Output the [X, Y] coordinate of the center of the cell containing the given text.  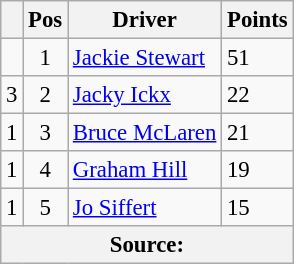
Pos [46, 20]
21 [258, 133]
19 [258, 170]
51 [258, 58]
4 [46, 170]
Driver [145, 20]
Bruce McLaren [145, 133]
Points [258, 20]
Jacky Ickx [145, 95]
Graham Hill [145, 170]
Source: [147, 245]
Jo Siffert [145, 208]
22 [258, 95]
2 [46, 95]
15 [258, 208]
5 [46, 208]
Jackie Stewart [145, 58]
